Find where the given text appears and provide that cell's center as (X, Y) coordinate. 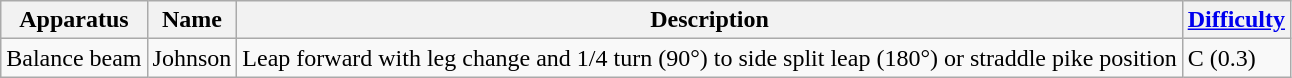
Apparatus (74, 20)
C (0.3) (1236, 58)
Difficulty (1236, 20)
Description (710, 20)
Johnson (192, 58)
Leap forward with leg change and 1/4 turn (90°) to side split leap (180°) or straddle pike position (710, 58)
Name (192, 20)
Balance beam (74, 58)
